Return [x, y] of the center of cell containing provided text 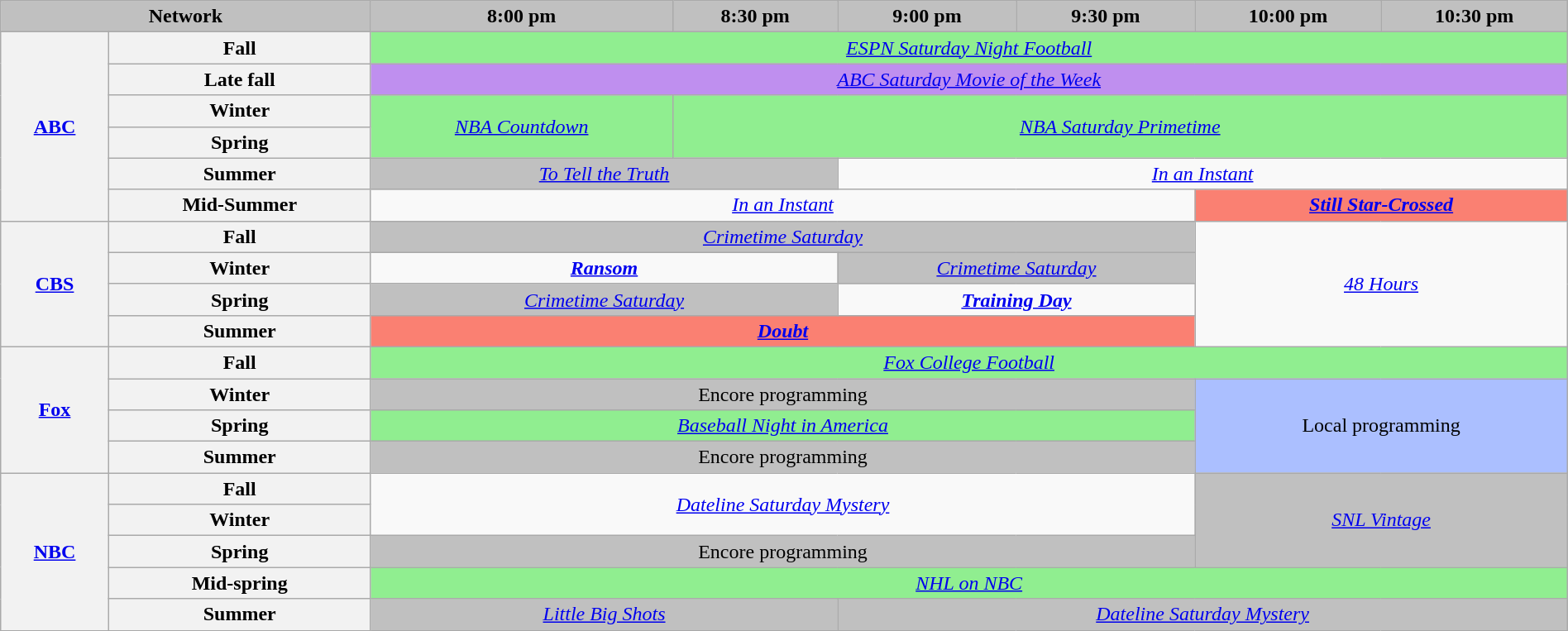
10:00 pm [1288, 17]
8:00 pm [521, 17]
Fox College Football [969, 362]
Doubt [782, 331]
Local programming [1381, 426]
48 Hours [1381, 284]
Baseball Night in America [782, 426]
Mid-Summer [240, 205]
8:30 pm [755, 17]
To Tell the Truth [604, 174]
10:30 pm [1474, 17]
Ransom [604, 268]
Network [185, 17]
ESPN Saturday Night Football [969, 48]
NBA Countdown [521, 127]
Training Day [1016, 299]
CBS [55, 284]
Late fall [240, 79]
NBC [55, 552]
9:30 pm [1106, 17]
9:00 pm [927, 17]
Still Star-Crossed [1381, 205]
NHL on NBC [969, 583]
Mid-spring [240, 583]
Fox [55, 409]
Little Big Shots [604, 614]
ABC [55, 127]
SNL Vintage [1381, 520]
NBA Saturday Primetime [1120, 127]
ABC Saturday Movie of the Week [969, 79]
